Extract the (X, Y) coordinate from the center of the cell holding the provided text.  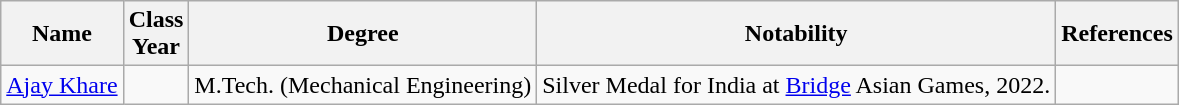
Degree (363, 34)
References (1118, 34)
Notability (796, 34)
Silver Medal for India at Bridge Asian Games, 2022. (796, 85)
ClassYear (156, 34)
M.Tech. (Mechanical Engineering) (363, 85)
Name (62, 34)
Ajay Khare (62, 85)
